For the text-containing cell, return its midpoint in [X, Y] coordinate format. 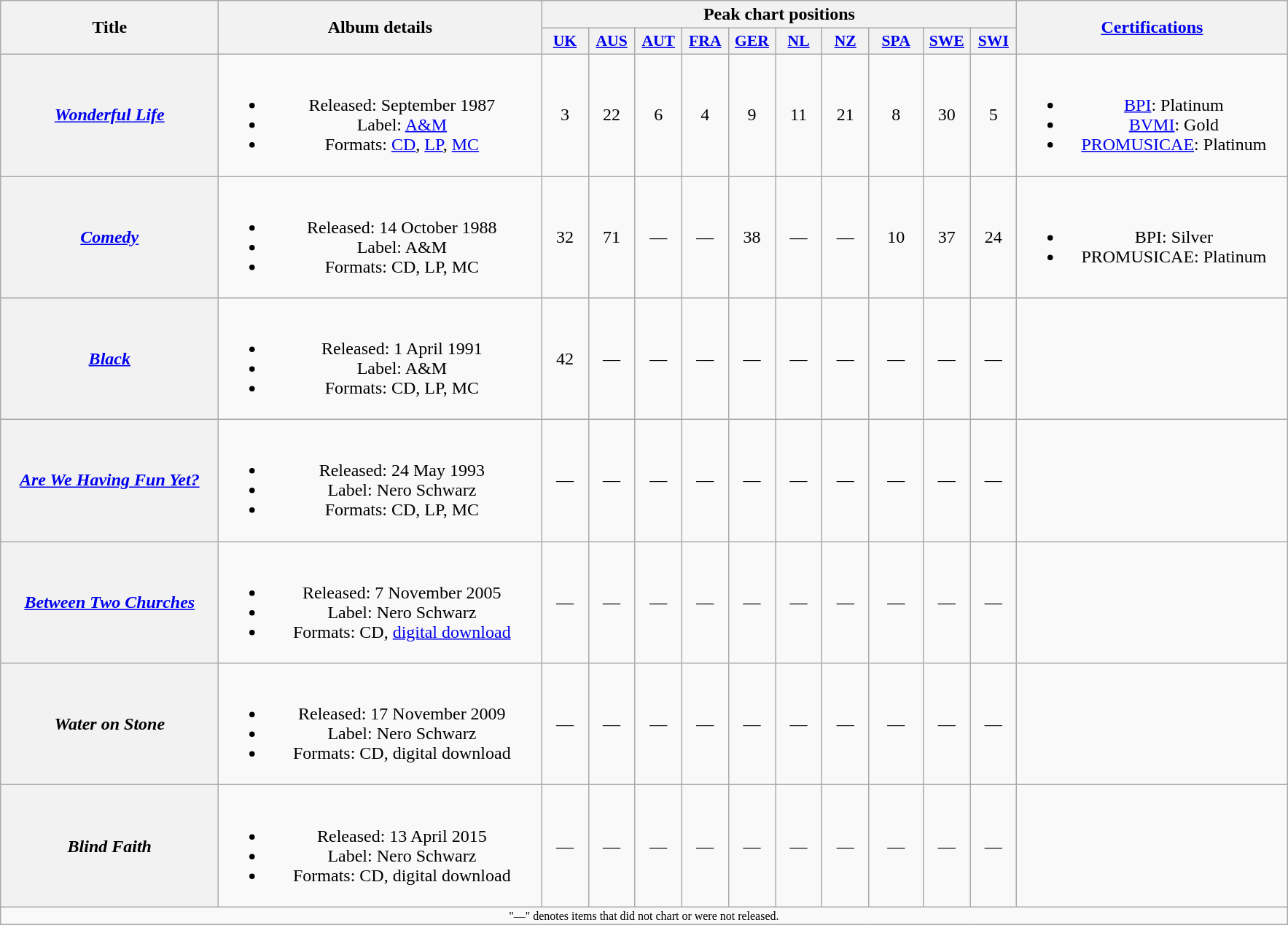
FRA [705, 42]
UK [565, 42]
Album details [380, 28]
Comedy [109, 238]
Blind Faith [109, 846]
BPI: PlatinumBVMI: GoldPROMUSICAE: Platinum [1152, 115]
24 [994, 238]
Are We Having Fun Yet? [109, 481]
5 [994, 115]
38 [752, 238]
22 [612, 115]
8 [897, 115]
Released: 13 April 2015Label: Nero SchwarzFormats: CD, digital download [380, 846]
6 [658, 115]
BPI: SilverPROMUSICAE: Platinum [1152, 238]
Certifications [1152, 28]
32 [565, 238]
37 [947, 238]
GER [752, 42]
AUT [658, 42]
SWI [994, 42]
NL [799, 42]
42 [565, 359]
Released: 17 November 2009Label: Nero SchwarzFormats: CD, digital download [380, 725]
4 [705, 115]
Between Two Churches [109, 602]
Released: September 1987Label: A&MFormats: CD, LP, MC [380, 115]
NZ [846, 42]
71 [612, 238]
Released: 7 November 2005Label: Nero SchwarzFormats: CD, digital download [380, 602]
Released: 1 April 1991Label: A&MFormats: CD, LP, MC [380, 359]
30 [947, 115]
Released: 24 May 1993Label: Nero SchwarzFormats: CD, LP, MC [380, 481]
3 [565, 115]
Peak chart positions [779, 15]
Water on Stone [109, 725]
9 [752, 115]
11 [799, 115]
10 [897, 238]
Wonderful Life [109, 115]
"—" denotes items that did not chart or were not released. [644, 916]
Black [109, 359]
Title [109, 28]
SWE [947, 42]
21 [846, 115]
Released: 14 October 1988Label: A&MFormats: CD, LP, MC [380, 238]
SPA [897, 42]
AUS [612, 42]
